For the text-containing cell, return its midpoint in (x, y) coordinate format. 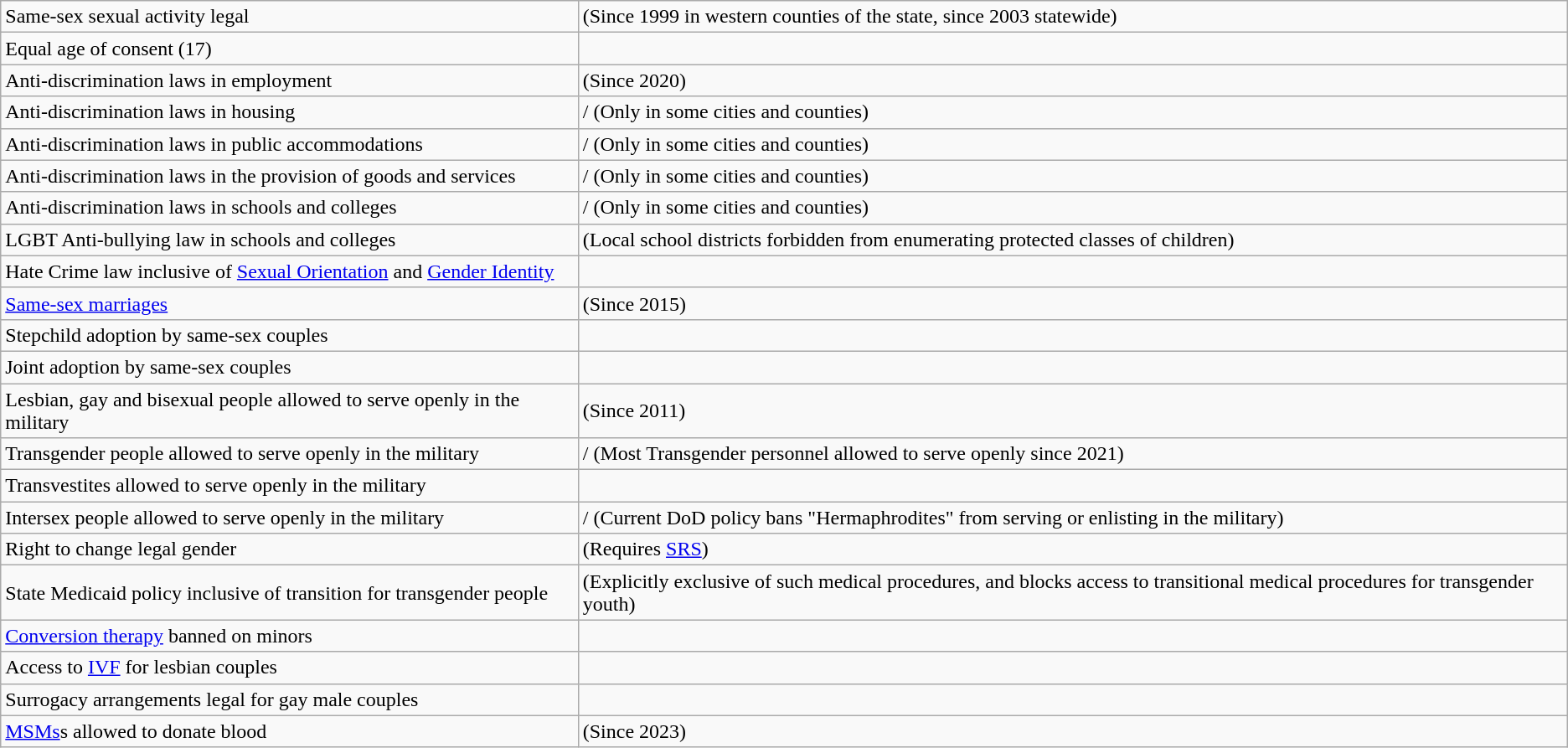
/ (Current DoD policy bans "Hermaphrodites" from serving or enlisting in the military) (1072, 518)
Joint adoption by same-sex couples (290, 367)
State Medicaid policy inclusive of transition for transgender people (290, 593)
Equal age of consent (17) (290, 49)
Surrogacy arrangements legal for gay male couples (290, 699)
Hate Crime law inclusive of Sexual Orientation and Gender Identity (290, 271)
(Requires SRS) (1072, 549)
LGBT Anti-bullying law in schools and colleges (290, 240)
Anti-discrimination laws in the provision of goods and services (290, 176)
Intersex people allowed to serve openly in the military (290, 518)
Anti-discrimination laws in employment (290, 80)
Access to IVF for lesbian couples (290, 668)
Anti-discrimination laws in public accommodations (290, 144)
Lesbian, gay and bisexual people allowed to serve openly in the military (290, 410)
(Since 2015) (1072, 303)
Right to change legal gender (290, 549)
(Since 2023) (1072, 731)
(Local school districts forbidden from enumerating protected classes of children) (1072, 240)
MSMss allowed to donate blood (290, 731)
Anti-discrimination laws in schools and colleges (290, 208)
/ (Most Transgender personnel allowed to serve openly since 2021) (1072, 454)
(Since 2020) (1072, 80)
Same-sex sexual activity legal (290, 17)
Anti-discrimination laws in housing (290, 112)
Stepchild adoption by same-sex couples (290, 335)
Conversion therapy banned on minors (290, 636)
Transvestites allowed to serve openly in the military (290, 486)
Transgender people allowed to serve openly in the military (290, 454)
Same-sex marriages (290, 303)
(Explicitly exclusive of such medical procedures, and blocks access to transitional medical procedures for transgender youth) (1072, 593)
(Since 2011) (1072, 410)
(Since 1999 in western counties of the state, since 2003 statewide) (1072, 17)
